Determine the (x, y) coordinate at the center of the cell enclosing the given text.  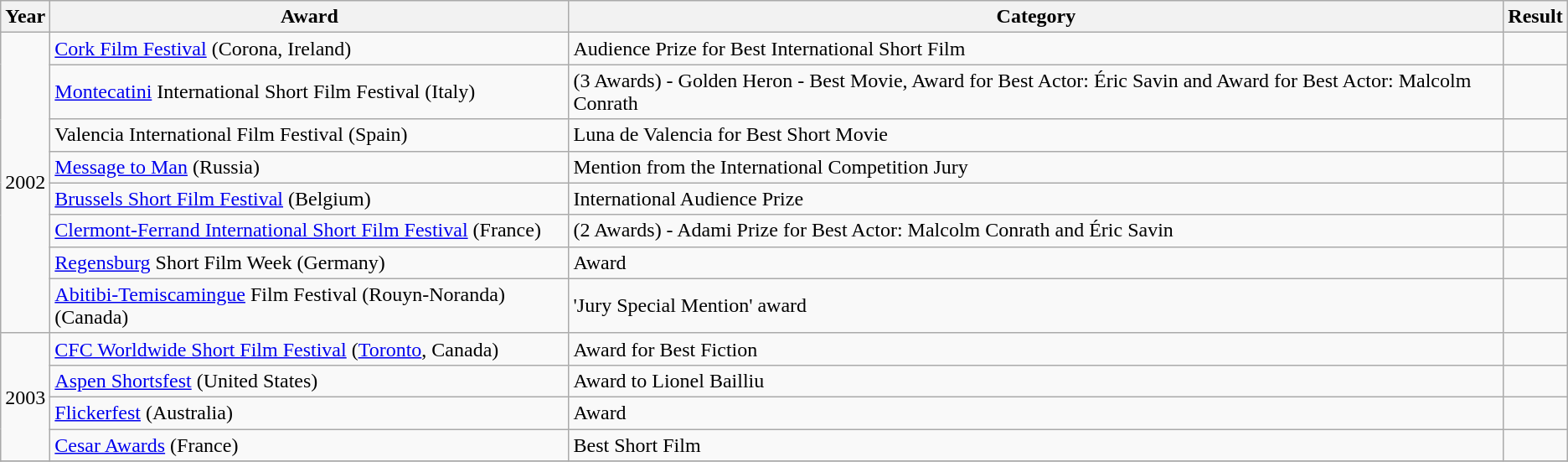
2003 (25, 397)
'Jury Special Mention' award (1036, 305)
Best Short Film (1036, 445)
CFC Worldwide Short Film Festival (Toronto, Canada) (310, 349)
International Audience Prize (1036, 199)
Message to Man (Russia) (310, 167)
Result (1535, 17)
Regensburg Short Film Week (Germany) (310, 262)
Valencia International Film Festival (Spain) (310, 135)
Clermont-Ferrand International Short Film Festival (France) (310, 231)
Brussels Short Film Festival (Belgium) (310, 199)
Audience Prize for Best International Short Film (1036, 49)
Year (25, 17)
Category (1036, 17)
Abitibi-Temiscamingue Film Festival (Rouyn-Noranda) (Canada) (310, 305)
Luna de Valencia for Best Short Movie (1036, 135)
2002 (25, 183)
Award to Lionel Bailliu (1036, 381)
(3 Awards) - Golden Heron - Best Movie, Award for Best Actor: Éric Savin and Award for Best Actor: Malcolm Conrath (1036, 92)
Award for Best Fiction (1036, 349)
(2 Awards) - Adami Prize for Best Actor: Malcolm Conrath and Éric Savin (1036, 231)
Montecatini International Short Film Festival (Italy) (310, 92)
Cork Film Festival (Corona, Ireland) (310, 49)
Flickerfest (Australia) (310, 413)
Cesar Awards (France) (310, 445)
Aspen Shortsfest (United States) (310, 381)
Mention from the International Competition Jury (1036, 167)
